Return the [x, y] coordinate for the center point of the cell that contains the specified text.  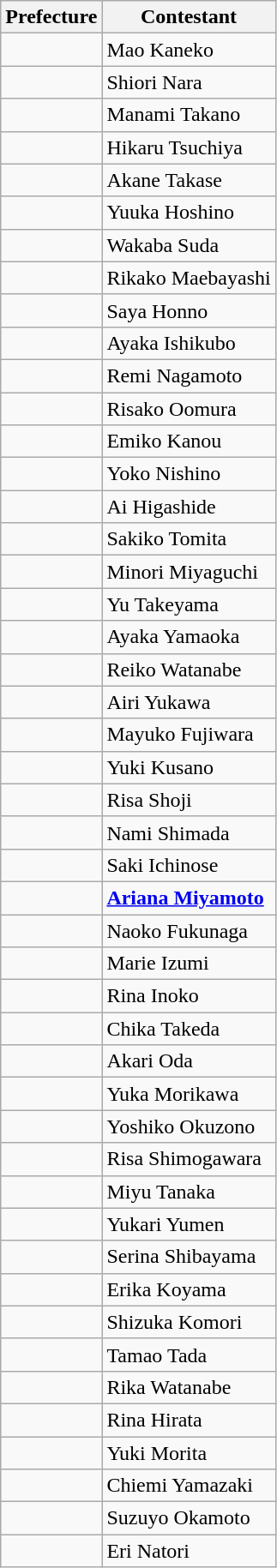
Yoshiko Okuzono [189, 1126]
Contestant [189, 17]
Yukari Yumen [189, 1224]
Saya Honno [189, 310]
Suzuyo Okamoto [189, 1518]
Ayaka Ishikubo [189, 343]
Rina Inoko [189, 996]
Emiko Kanou [189, 442]
Nami Shimada [189, 832]
Shiori Nara [189, 82]
Akane Takase [189, 180]
Akari Oda [189, 1061]
Hikaru Tsuchiya [189, 147]
Ariana Miyamoto [189, 898]
Shizuka Komori [189, 1322]
Minori Miyaguchi [189, 572]
Yuuka Hoshino [189, 213]
Ayaka Yamaoka [189, 637]
Tamao Tada [189, 1355]
Chika Takeda [189, 1029]
Yuka Morikawa [189, 1094]
Risa Shoji [189, 800]
Erika Koyama [189, 1289]
Saki Ichinose [189, 865]
Yuki Morita [189, 1453]
Chiemi Yamazaki [189, 1486]
Miyu Tanaka [189, 1192]
Marie Izumi [189, 964]
Ai Higashide [189, 507]
Sakiko Tomita [189, 539]
Remi Nagamoto [189, 375]
Rina Hirata [189, 1420]
Risa Shimogawara [189, 1159]
Mayuko Fujiwara [189, 735]
Yoko Nishino [189, 474]
Wakaba Suda [189, 245]
Serina Shibayama [189, 1257]
Yuki Kusano [189, 767]
Yu Takeyama [189, 604]
Manami Takano [189, 115]
Naoko Fukunaga [189, 930]
Rika Watanabe [189, 1387]
Eri Natori [189, 1551]
Reiko Watanabe [189, 670]
Risako Oomura [189, 409]
Rikako Maebayashi [189, 278]
Mao Kaneko [189, 50]
Airi Yukawa [189, 702]
Prefecture [51, 17]
